Search for the cell housing the specified text and yield its (x, y) center coordinate. 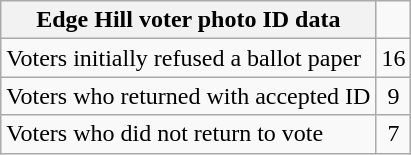
Voters initially refused a ballot paper (188, 58)
Edge Hill voter photo ID data (188, 20)
Voters who did not return to vote (188, 134)
16 (394, 58)
7 (394, 134)
9 (394, 96)
Voters who returned with accepted ID (188, 96)
